Capture the cell that displays the provided text and extract its (X, Y) central coordinate. 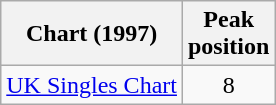
Chart (1997) (92, 34)
UK Singles Chart (92, 85)
8 (228, 85)
Peakposition (228, 34)
